Provide the (x, y) coordinate of the cell's center where the given text is located.  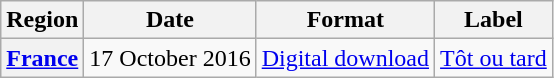
Digital download (345, 58)
17 October 2016 (170, 58)
France (42, 58)
Format (345, 20)
Date (170, 20)
Region (42, 20)
Label (494, 20)
Tôt ou tard (494, 58)
